Detect which cell encompasses the target text, then output its [x, y] center coordinate. 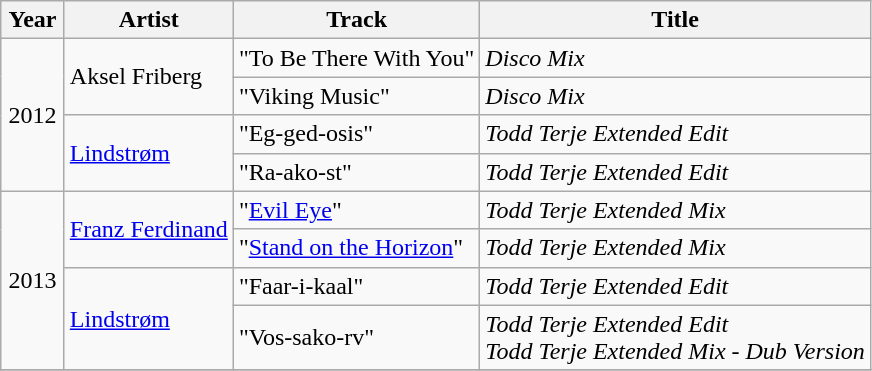
Aksel Friberg [148, 77]
"Vos-sako-rv" [356, 338]
"Faar-i-kaal" [356, 286]
"Ra-ako-st" [356, 172]
2013 [33, 280]
Year [33, 20]
Track [356, 20]
"Eg-ged-osis" [356, 134]
"To Be There With You" [356, 58]
"Stand on the Horizon" [356, 248]
"Evil Eye" [356, 210]
"Viking Music" [356, 96]
Franz Ferdinand [148, 229]
2012 [33, 115]
Todd Terje Extended EditTodd Terje Extended Mix - Dub Version [676, 338]
Title [676, 20]
Artist [148, 20]
